For the text-containing cell, return its midpoint in (x, y) coordinate format. 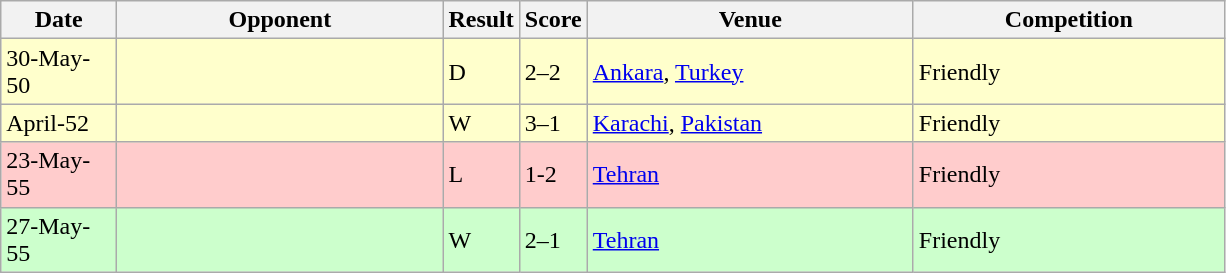
Karachi, Pakistan (750, 123)
30-May-50 (59, 72)
April-52 (59, 123)
3–1 (553, 123)
2–1 (553, 240)
Score (553, 20)
23-May-55 (59, 174)
2–2 (553, 72)
Date (59, 20)
Competition (1068, 20)
27-May-55 (59, 240)
Venue (750, 20)
Opponent (280, 20)
Result (481, 20)
1-2 (553, 174)
D (481, 72)
Ankara, Turkey (750, 72)
L (481, 174)
